Pinpoint the cell where the given text exists, returning its (X, Y) midpoint coordinate. 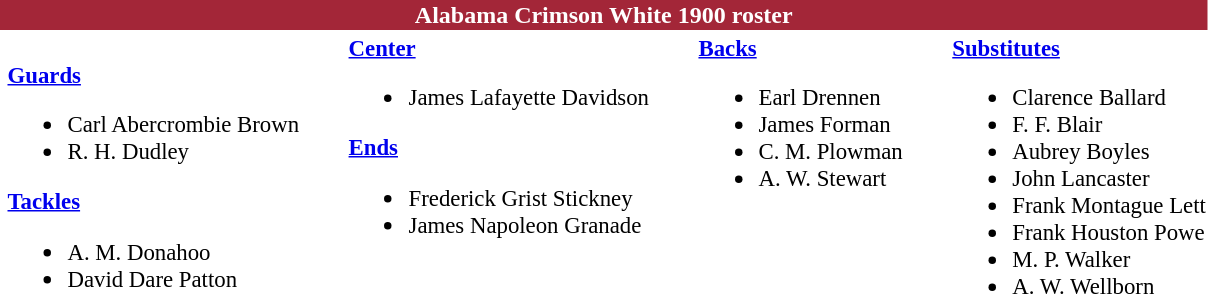
Alabama Crimson White 1900 roster (604, 15)
